Search for the cell housing the specified text and yield its [x, y] center coordinate. 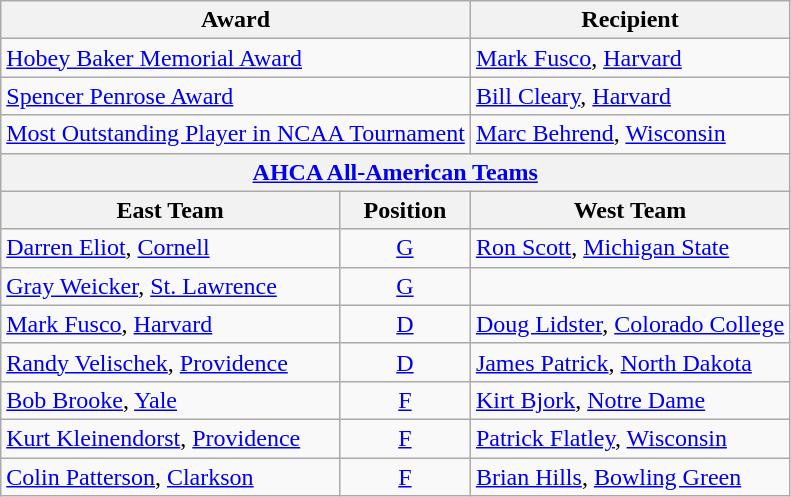
Spencer Penrose Award [236, 96]
Recipient [630, 20]
Most Outstanding Player in NCAA Tournament [236, 134]
Randy Velischek, Providence [170, 362]
Patrick Flatley, Wisconsin [630, 438]
Kirt Bjork, Notre Dame [630, 400]
James Patrick, North Dakota [630, 362]
Colin Patterson, Clarkson [170, 477]
East Team [170, 210]
Bob Brooke, Yale [170, 400]
Hobey Baker Memorial Award [236, 58]
Bill Cleary, Harvard [630, 96]
Kurt Kleinendorst, Providence [170, 438]
Position [406, 210]
Gray Weicker, St. Lawrence [170, 286]
West Team [630, 210]
AHCA All-American Teams [396, 172]
Darren Eliot, Cornell [170, 248]
Doug Lidster, Colorado College [630, 324]
Ron Scott, Michigan State [630, 248]
Award [236, 20]
Marc Behrend, Wisconsin [630, 134]
Brian Hills, Bowling Green [630, 477]
